Extract the [x, y] coordinate from the center of the cell holding the provided text.  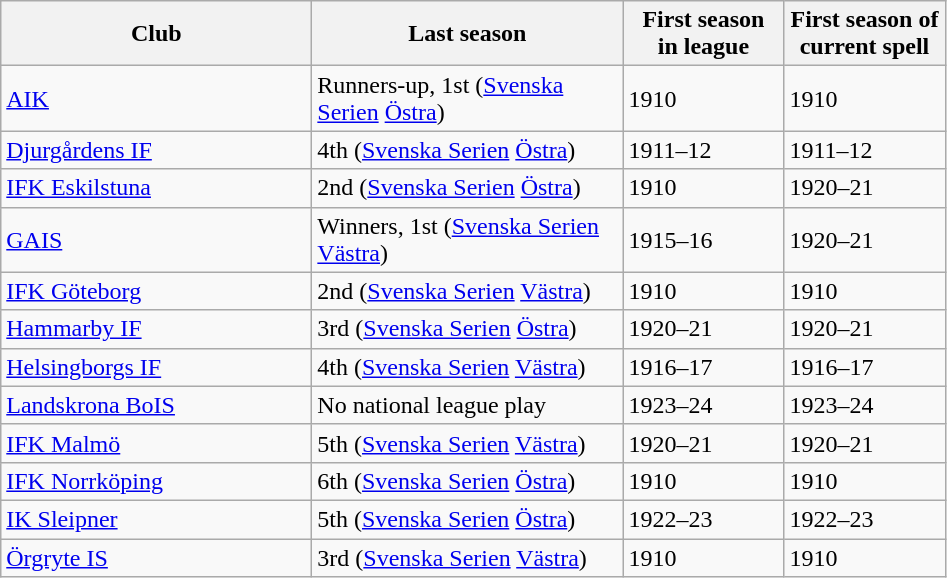
3rd (Svenska Serien Västra) [468, 557]
Hammarby IF [156, 329]
Runners-up, 1st (Svenska Serien Östra) [468, 98]
Helsingborgs IF [156, 367]
Örgryte IS [156, 557]
No national league play [468, 405]
Djurgårdens IF [156, 150]
Landskrona BoIS [156, 405]
IFK Göteborg [156, 291]
IFK Eskilstuna [156, 188]
2nd (Svenska Serien Västra) [468, 291]
3rd (Svenska Serien Östra) [468, 329]
AIK [156, 98]
6th (Svenska Serien Östra) [468, 481]
4th (Svenska Serien Östra) [468, 150]
4th (Svenska Serien Västra) [468, 367]
5th (Svenska Serien Östra) [468, 519]
Club [156, 34]
2nd (Svenska Serien Östra) [468, 188]
First seasonin league [704, 34]
IFK Malmö [156, 443]
IK Sleipner [156, 519]
First season ofcurrent spell [864, 34]
GAIS [156, 240]
5th (Svenska Serien Västra) [468, 443]
Last season [468, 34]
Winners, 1st (Svenska Serien Västra) [468, 240]
IFK Norrköping [156, 481]
1915–16 [704, 240]
